Extract the [X, Y] coordinate from the center of the cell holding the provided text.  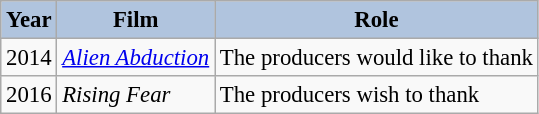
The producers wish to thank [376, 95]
The producers would like to thank [376, 58]
2016 [29, 95]
2014 [29, 58]
Role [376, 20]
Alien Abduction [136, 58]
Year [29, 20]
Film [136, 20]
Rising Fear [136, 95]
